Determine the [x, y] coordinate at the center of the cell enclosing the given text.  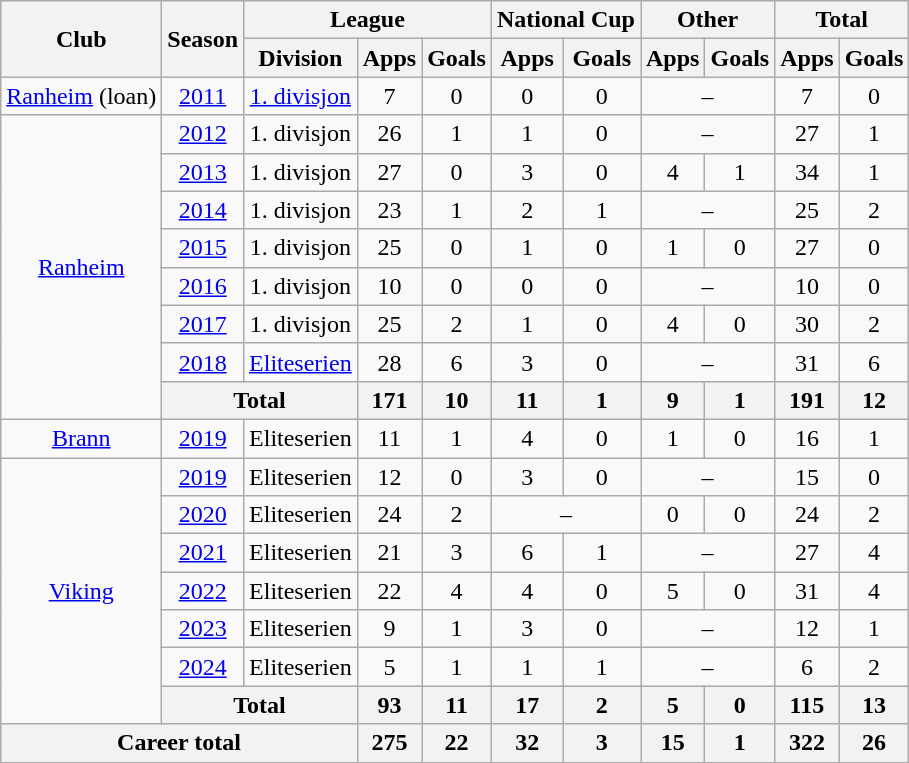
322 [807, 743]
2016 [203, 286]
17 [527, 705]
Viking [82, 591]
2021 [203, 553]
21 [389, 553]
275 [389, 743]
Division [301, 58]
2024 [203, 667]
Brann [82, 438]
2014 [203, 210]
93 [389, 705]
Club [82, 39]
Other [707, 20]
2022 [203, 591]
Career total [179, 743]
16 [807, 438]
2015 [203, 248]
2023 [203, 629]
Season [203, 39]
30 [807, 324]
Ranheim (loan) [82, 96]
League [368, 20]
National Cup [566, 20]
2018 [203, 362]
171 [389, 400]
2011 [203, 96]
2017 [203, 324]
23 [389, 210]
191 [807, 400]
Ranheim [82, 267]
2020 [203, 515]
28 [389, 362]
34 [807, 172]
13 [874, 705]
32 [527, 743]
2012 [203, 134]
2013 [203, 172]
115 [807, 705]
